Provide the [x, y] coordinate of the cell's center where the given text is located.  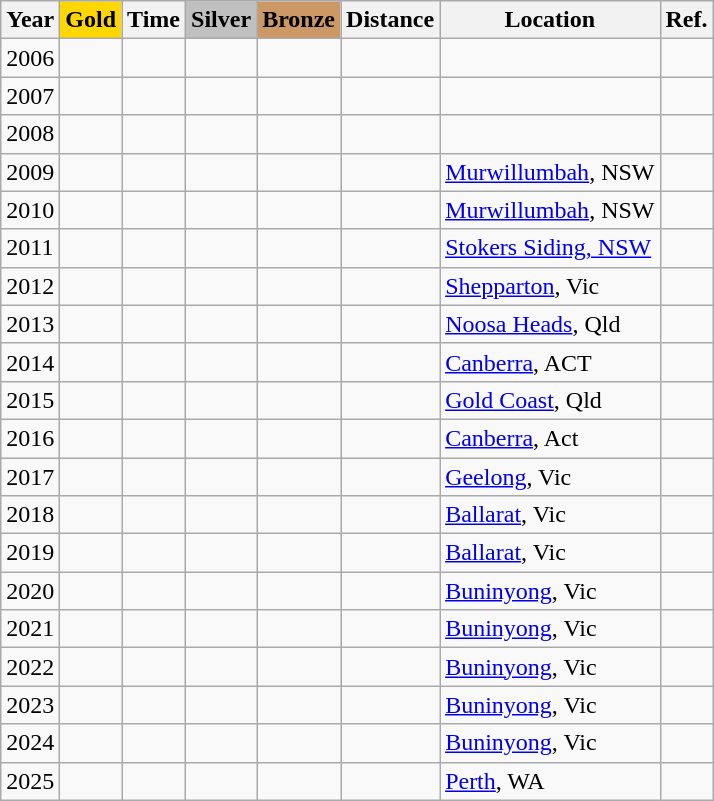
Year [30, 20]
2022 [30, 667]
Perth, WA [550, 781]
Silver [222, 20]
2020 [30, 591]
Stokers Siding, NSW [550, 248]
Bronze [299, 20]
2007 [30, 96]
2021 [30, 629]
Noosa Heads, Qld [550, 324]
2016 [30, 438]
Time [154, 20]
Shepparton, Vic [550, 286]
Ref. [686, 20]
2011 [30, 248]
2018 [30, 515]
Location [550, 20]
Gold Coast, Qld [550, 400]
Gold [91, 20]
Canberra, ACT [550, 362]
2013 [30, 324]
2025 [30, 781]
Canberra, Act [550, 438]
2019 [30, 553]
2015 [30, 400]
2006 [30, 58]
2017 [30, 477]
2014 [30, 362]
Geelong, Vic [550, 477]
2009 [30, 172]
2024 [30, 743]
2023 [30, 705]
Distance [390, 20]
2010 [30, 210]
2012 [30, 286]
2008 [30, 134]
